Identify which cell holds the provided text, then report its (x, y) central coordinate. 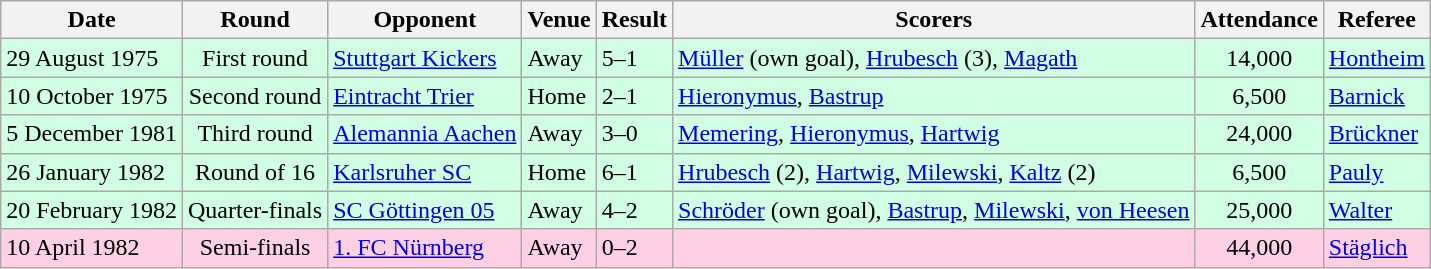
29 August 1975 (92, 58)
0–2 (634, 248)
Quarter-finals (254, 210)
First round (254, 58)
14,000 (1259, 58)
24,000 (1259, 134)
Müller (own goal), Hrubesch (3), Magath (934, 58)
20 February 1982 (92, 210)
Schröder (own goal), Bastrup, Milewski, von Heesen (934, 210)
Eintracht Trier (425, 96)
Date (92, 20)
10 October 1975 (92, 96)
Referee (1376, 20)
25,000 (1259, 210)
6–1 (634, 172)
Brückner (1376, 134)
10 April 1982 (92, 248)
SC Göttingen 05 (425, 210)
2–1 (634, 96)
Walter (1376, 210)
4–2 (634, 210)
Stuttgart Kickers (425, 58)
Scorers (934, 20)
Result (634, 20)
3–0 (634, 134)
Karlsruher SC (425, 172)
Alemannia Aachen (425, 134)
5–1 (634, 58)
26 January 1982 (92, 172)
44,000 (1259, 248)
Venue (559, 20)
Hieronymus, Bastrup (934, 96)
Semi-finals (254, 248)
Hrubesch (2), Hartwig, Milewski, Kaltz (2) (934, 172)
Opponent (425, 20)
5 December 1981 (92, 134)
Hontheim (1376, 58)
Round (254, 20)
Barnick (1376, 96)
1. FC Nürnberg (425, 248)
Memering, Hieronymus, Hartwig (934, 134)
Round of 16 (254, 172)
Second round (254, 96)
Third round (254, 134)
Pauly (1376, 172)
Stäglich (1376, 248)
Attendance (1259, 20)
